Return the [x, y] coordinate for the center point of the cell that contains the specified text.  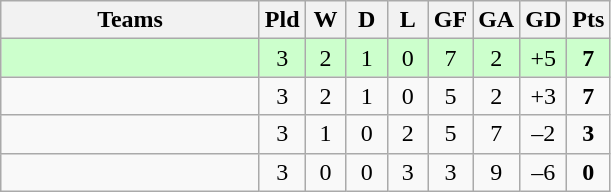
Pld [282, 20]
9 [496, 172]
+5 [544, 58]
D [366, 20]
GF [450, 20]
–6 [544, 172]
GA [496, 20]
Teams [130, 20]
–2 [544, 134]
+3 [544, 96]
Pts [588, 20]
W [326, 20]
GD [544, 20]
L [408, 20]
